For the text-containing cell, return its midpoint in [x, y] coordinate format. 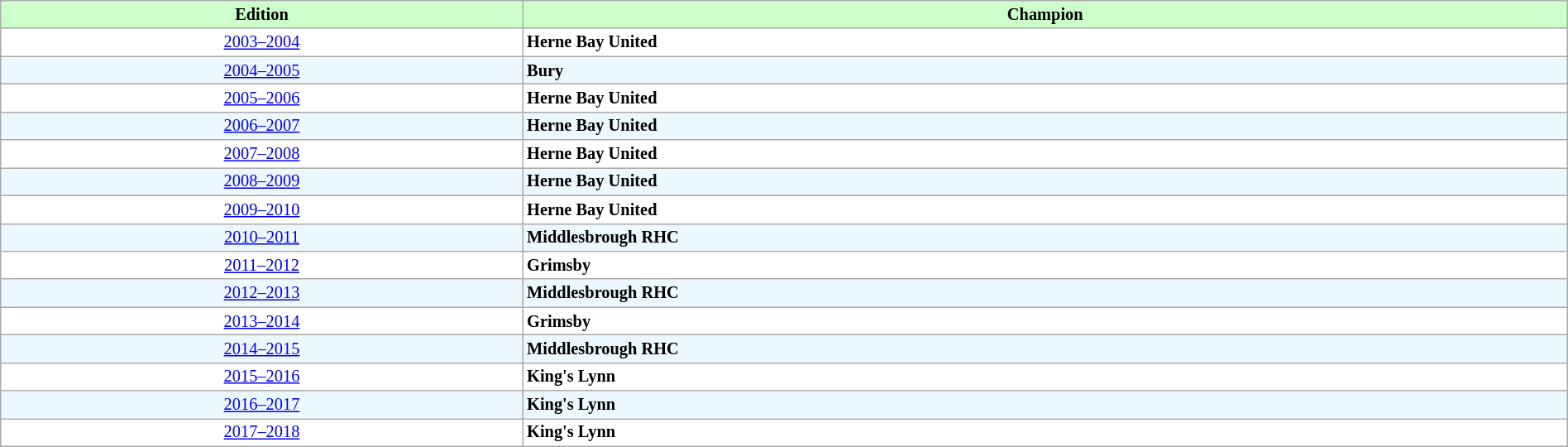
2011–2012 [261, 265]
2010–2011 [261, 238]
2003–2004 [261, 42]
Bury [1045, 70]
2006–2007 [261, 126]
2007–2008 [261, 154]
2012–2013 [261, 293]
2016–2017 [261, 405]
2015–2016 [261, 377]
2017–2018 [261, 432]
2008–2009 [261, 181]
2013–2014 [261, 321]
Edition [261, 14]
Champion [1045, 14]
2004–2005 [261, 70]
2014–2015 [261, 348]
2005–2006 [261, 98]
2009–2010 [261, 209]
